Locate the cell with the specified text and output its [x, y] center coordinate. 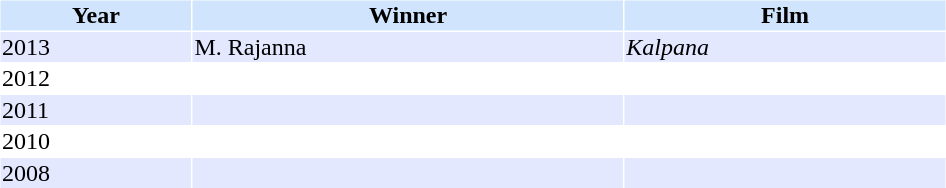
Year [96, 15]
M. Rajanna [408, 47]
2013 [96, 47]
2010 [96, 141]
Kalpana [786, 47]
Winner [408, 15]
2008 [96, 173]
2012 [96, 79]
2011 [96, 110]
Film [786, 15]
